Return the (X, Y) coordinate for the center point of the cell that contains the specified text.  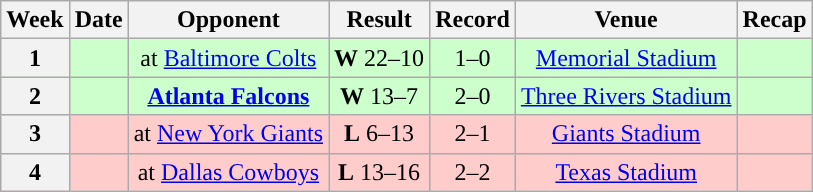
1 (35, 58)
Memorial Stadium (626, 58)
2–1 (473, 134)
Opponent (228, 20)
Recap (774, 20)
at Baltimore Colts (228, 58)
L 6–13 (380, 134)
Result (380, 20)
at New York Giants (228, 134)
2–2 (473, 172)
Date (98, 20)
Week (35, 20)
L 13–16 (380, 172)
1–0 (473, 58)
Record (473, 20)
Venue (626, 20)
at Dallas Cowboys (228, 172)
Three Rivers Stadium (626, 96)
2–0 (473, 96)
3 (35, 134)
Giants Stadium (626, 134)
2 (35, 96)
W 22–10 (380, 58)
Texas Stadium (626, 172)
W 13–7 (380, 96)
Atlanta Falcons (228, 96)
4 (35, 172)
